Pinpoint the cell where the given text exists, returning its (x, y) midpoint coordinate. 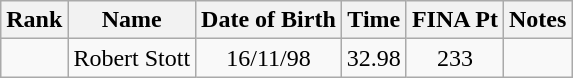
Robert Stott (132, 58)
Name (132, 20)
Time (374, 20)
FINA Pt (454, 20)
Rank (34, 20)
233 (454, 58)
Date of Birth (269, 20)
32.98 (374, 58)
16/11/98 (269, 58)
Notes (537, 20)
